Return the [X, Y] coordinate for the center point of the cell that contains the specified text.  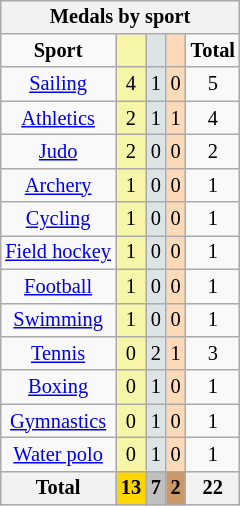
Tennis [58, 354]
Medals by sport [120, 17]
13 [131, 488]
Sport [58, 51]
Football [58, 286]
Field hockey [58, 253]
Cycling [58, 219]
Gymnastics [58, 421]
Judo [58, 152]
Boxing [58, 387]
Sailing [58, 84]
Archery [58, 185]
7 [156, 488]
Athletics [58, 118]
22 [213, 488]
Swimming [58, 320]
3 [213, 354]
Water polo [58, 455]
5 [213, 84]
